For the text-containing cell, return its midpoint in [X, Y] coordinate format. 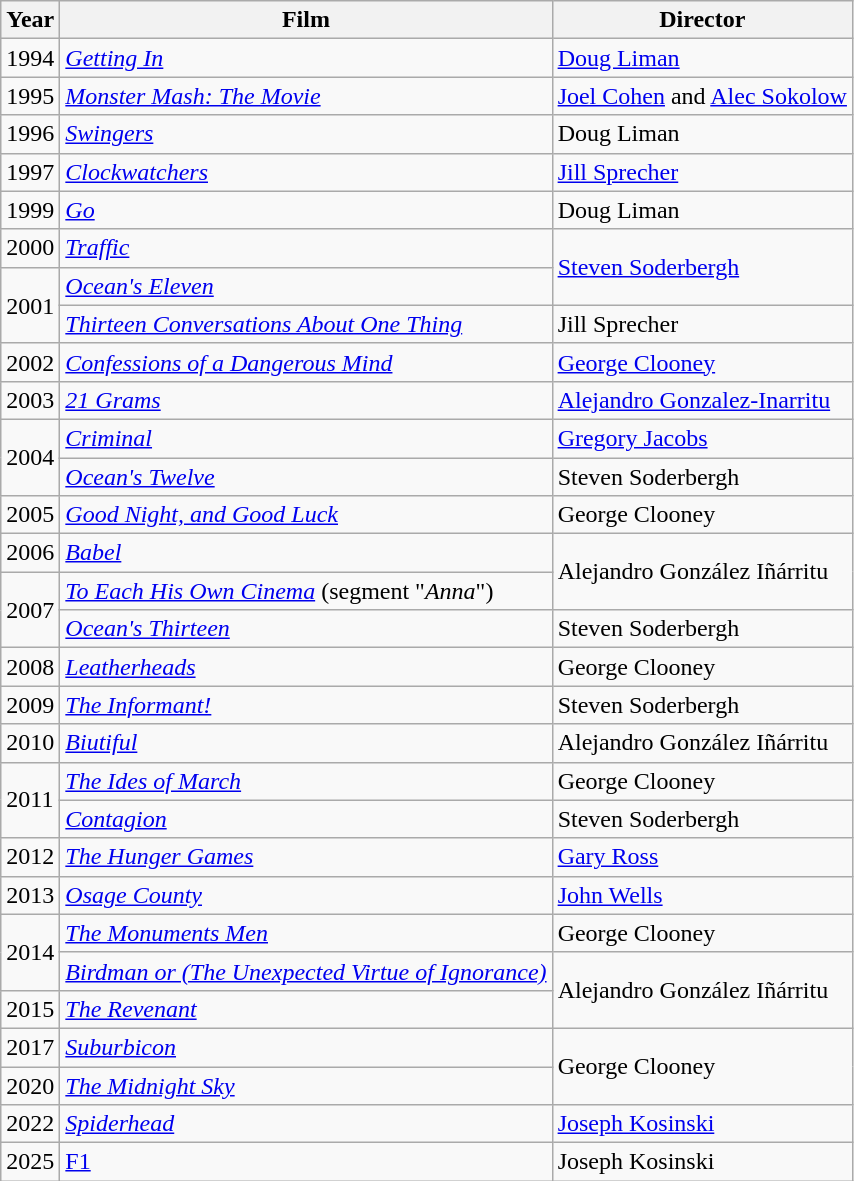
2013 [30, 895]
Birdman or (The Unexpected Virtue of Ignorance) [306, 971]
2001 [30, 305]
Suburbicon [306, 1047]
The Midnight Sky [306, 1085]
Criminal [306, 438]
1995 [30, 96]
The Revenant [306, 1009]
Leatherheads [306, 667]
Alejandro Gonzalez-Inarritu [702, 400]
Ocean's Eleven [306, 286]
2005 [30, 515]
To Each His Own Cinema (segment "Anna") [306, 591]
2012 [30, 857]
Gregory Jacobs [702, 438]
F1 [306, 1162]
Babel [306, 553]
Film [306, 20]
1994 [30, 58]
Good Night, and Good Luck [306, 515]
1997 [30, 172]
Gary Ross [702, 857]
2008 [30, 667]
Osage County [306, 895]
21 Grams [306, 400]
Traffic [306, 248]
Ocean's Twelve [306, 477]
The Hunger Games [306, 857]
2002 [30, 362]
Thirteen Conversations About One Thing [306, 324]
2004 [30, 457]
2010 [30, 743]
Director [702, 20]
John Wells [702, 895]
2020 [30, 1085]
Year [30, 20]
2009 [30, 705]
2007 [30, 610]
Contagion [306, 819]
Monster Mash: The Movie [306, 96]
2003 [30, 400]
Go [306, 210]
2015 [30, 1009]
2014 [30, 952]
The Ides of March [306, 781]
2022 [30, 1124]
2025 [30, 1162]
Swingers [306, 134]
Joel Cohen and Alec Sokolow [702, 96]
1996 [30, 134]
Getting In [306, 58]
Biutiful [306, 743]
Spiderhead [306, 1124]
The Informant! [306, 705]
2006 [30, 553]
Ocean's Thirteen [306, 629]
2000 [30, 248]
2011 [30, 800]
The Monuments Men [306, 933]
2017 [30, 1047]
Clockwatchers [306, 172]
1999 [30, 210]
Confessions of a Dangerous Mind [306, 362]
